Return the (x, y) coordinate for the center point of the cell that contains the specified text.  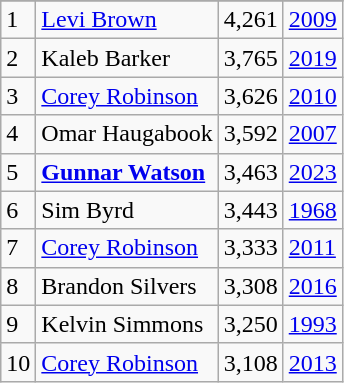
1993 (312, 324)
3,308 (250, 286)
Kaleb Barker (127, 58)
10 (18, 362)
7 (18, 248)
3,108 (250, 362)
1968 (312, 210)
3,463 (250, 172)
Omar Haugabook (127, 134)
3,250 (250, 324)
3 (18, 96)
8 (18, 286)
Kelvin Simmons (127, 324)
2009 (312, 20)
2011 (312, 248)
3,333 (250, 248)
Gunnar Watson (127, 172)
4 (18, 134)
Sim Byrd (127, 210)
Levi Brown (127, 20)
2019 (312, 58)
Brandon Silvers (127, 286)
2 (18, 58)
9 (18, 324)
3,765 (250, 58)
3,626 (250, 96)
6 (18, 210)
2016 (312, 286)
2007 (312, 134)
2010 (312, 96)
2023 (312, 172)
4,261 (250, 20)
3,443 (250, 210)
3,592 (250, 134)
2013 (312, 362)
5 (18, 172)
1 (18, 20)
